Locate the cell with the specified text and output its [x, y] center coordinate. 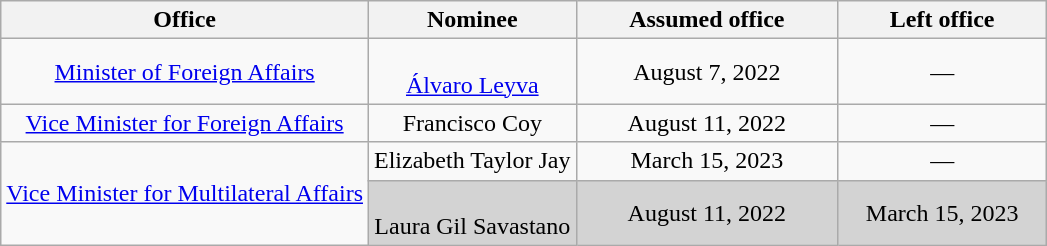
Francisco Coy [473, 123]
Left office [942, 20]
Nominee [473, 20]
Office [185, 20]
Álvaro Leyva [473, 72]
Laura Gil Savastano [473, 212]
August 7, 2022 [706, 72]
Vice Minister for Multilateral Affairs [185, 194]
Elizabeth Taylor Jay [473, 161]
Assumed office [706, 20]
Minister of Foreign Affairs [185, 72]
Vice Minister for Foreign Affairs [185, 123]
